Extract the [X, Y] coordinate from the center of the cell holding the provided text.  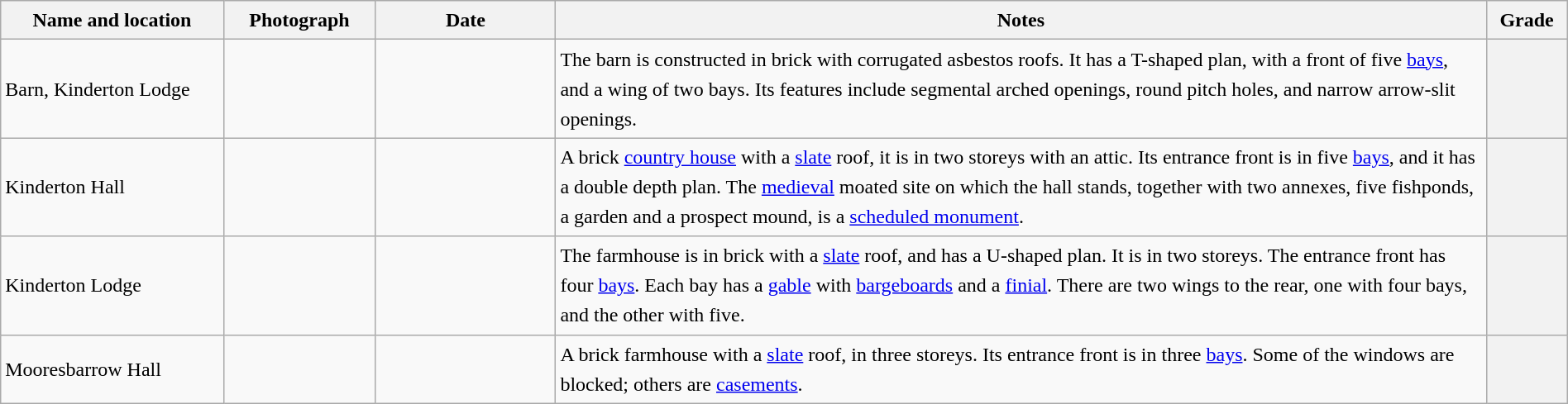
Date [466, 20]
Kinderton Lodge [112, 286]
Notes [1021, 20]
Grade [1527, 20]
Photograph [299, 20]
Kinderton Hall [112, 187]
Barn, Kinderton Lodge [112, 89]
Mooresbarrow Hall [112, 368]
Name and location [112, 20]
A brick farmhouse with a slate roof, in three storeys. Its entrance front is in three bays. Some of the windows are blocked; others are casements. [1021, 368]
